Output the (X, Y) coordinate of the center of the cell containing the given text.  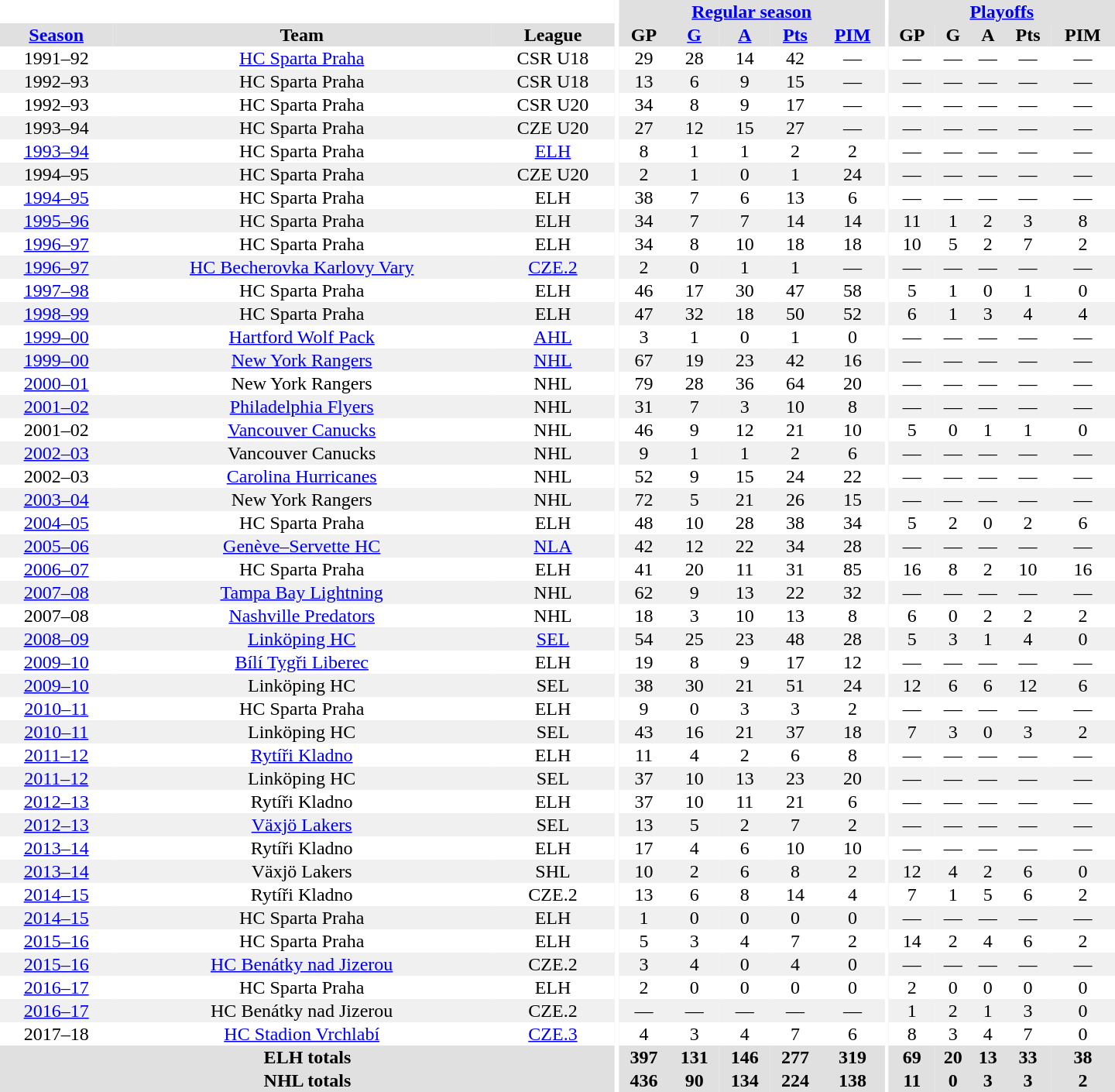
1998–99 (56, 314)
72 (644, 500)
2000–01 (56, 383)
2006–07 (56, 569)
NLA (553, 546)
Playoffs (1002, 12)
League (553, 35)
62 (644, 592)
146 (745, 1057)
134 (745, 1080)
26 (794, 500)
67 (644, 360)
Team (302, 35)
HC Becherovka Karlovy Vary (302, 267)
1991–92 (56, 58)
Regular season (752, 12)
224 (794, 1080)
54 (644, 639)
2005–06 (56, 546)
69 (912, 1057)
Tampa Bay Lightning (302, 592)
Hartford Wolf Pack (302, 337)
25 (694, 639)
Bílí Tygři Liberec (302, 662)
Nashville Predators (302, 616)
138 (853, 1080)
1997–98 (56, 290)
2008–09 (56, 639)
397 (644, 1057)
58 (853, 290)
36 (745, 383)
131 (694, 1057)
436 (644, 1080)
2004–05 (56, 523)
41 (644, 569)
Genève–Servette HC (302, 546)
319 (853, 1057)
29 (644, 58)
79 (644, 383)
2017–18 (56, 1034)
64 (794, 383)
CSR U20 (553, 105)
SHL (553, 871)
NHL totals (307, 1080)
33 (1028, 1057)
51 (794, 685)
ELH totals (307, 1057)
1995–96 (56, 221)
277 (794, 1057)
50 (794, 314)
Carolina Hurricanes (302, 476)
AHL (553, 337)
2003–04 (56, 500)
85 (853, 569)
Season (56, 35)
CZE.3 (553, 1034)
HC Stadion Vrchlabí (302, 1034)
90 (694, 1080)
Philadelphia Flyers (302, 407)
43 (644, 732)
